Find where the given text appears and provide that cell's center as [X, Y] coordinate. 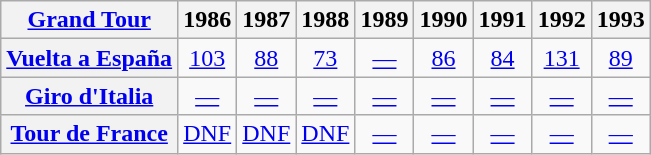
1991 [502, 20]
Giro d'Italia [90, 96]
1987 [266, 20]
1989 [384, 20]
Vuelta a España [90, 58]
1988 [326, 20]
1993 [620, 20]
1986 [208, 20]
131 [562, 58]
86 [444, 58]
73 [326, 58]
89 [620, 58]
88 [266, 58]
103 [208, 58]
84 [502, 58]
Tour de France [90, 134]
1990 [444, 20]
Grand Tour [90, 20]
1992 [562, 20]
